For the text-containing cell, return its midpoint in (X, Y) coordinate format. 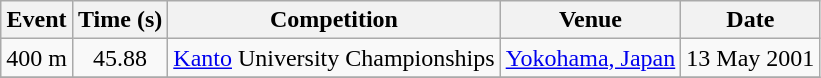
400 m (37, 58)
Kanto University Championships (334, 58)
Venue (590, 20)
13 May 2001 (750, 58)
Competition (334, 20)
Time (s) (120, 20)
Yokohama, Japan (590, 58)
Event (37, 20)
Date (750, 20)
45.88 (120, 58)
